Locate the cell with the specified text and output its [X, Y] center coordinate. 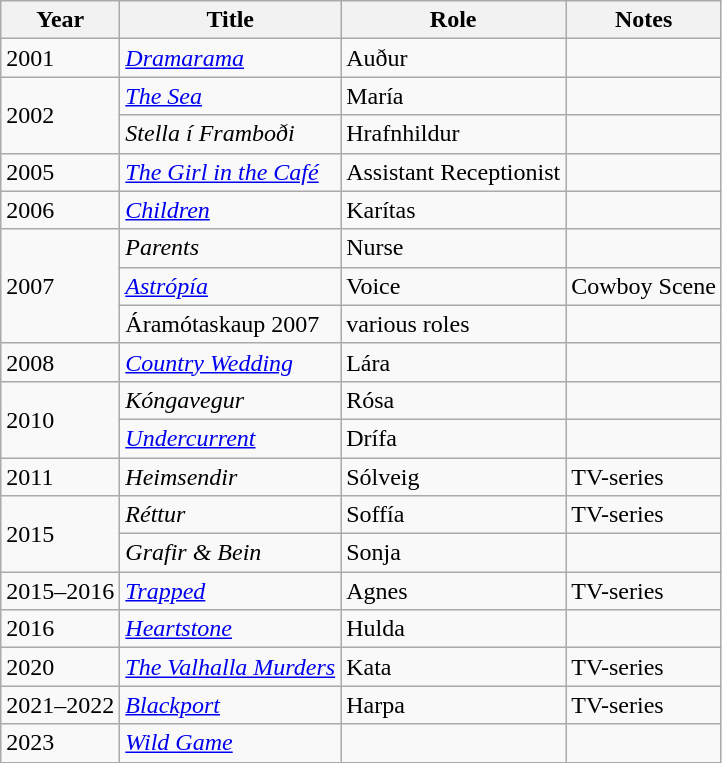
2020 [60, 667]
Sonja [454, 553]
Blackport [230, 705]
Nurse [454, 248]
Trapped [230, 591]
Rósa [454, 400]
Undercurrent [230, 438]
2010 [60, 419]
Parents [230, 248]
Hrafnhildur [454, 134]
Dramarama [230, 58]
Lára [454, 362]
Réttur [230, 515]
Soffía [454, 515]
Karítas [454, 210]
2015–2016 [60, 591]
Children [230, 210]
2015 [60, 534]
Heartstone [230, 629]
Sólveig [454, 477]
Auður [454, 58]
Country Wedding [230, 362]
2007 [60, 286]
2006 [60, 210]
Cowboy Scene [644, 286]
Áramótaskaup 2007 [230, 324]
Stella í Framboði [230, 134]
Hulda [454, 629]
Kóngavegur [230, 400]
Role [454, 20]
Heimsendir [230, 477]
María [454, 96]
Harpa [454, 705]
Wild Game [230, 743]
Notes [644, 20]
Grafir & Bein [230, 553]
Agnes [454, 591]
Voice [454, 286]
Assistant Receptionist [454, 172]
Drífa [454, 438]
2008 [60, 362]
2005 [60, 172]
Year [60, 20]
2002 [60, 115]
The Sea [230, 96]
Title [230, 20]
The Valhalla Murders [230, 667]
2001 [60, 58]
Kata [454, 667]
2011 [60, 477]
2021–2022 [60, 705]
Astrópía [230, 286]
2023 [60, 743]
2016 [60, 629]
various roles [454, 324]
The Girl in the Café [230, 172]
